Return the (X, Y) coordinate for the center point of the cell that contains the specified text.  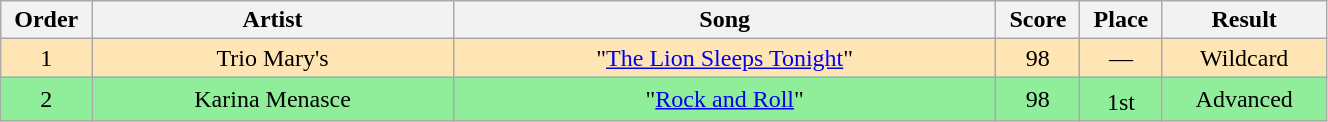
"Rock and Roll" (724, 100)
Score (1038, 20)
Advanced (1244, 100)
Result (1244, 20)
Order (46, 20)
Artist (273, 20)
"The Lion Sleeps Tonight" (724, 58)
1 (46, 58)
Song (724, 20)
2 (46, 100)
Place (1121, 20)
— (1121, 58)
Wildcard (1244, 58)
Karina Menasce (273, 100)
Trio Mary's (273, 58)
1st (1121, 100)
